From the cell containing the given text, extract its center point as [x, y] coordinate. 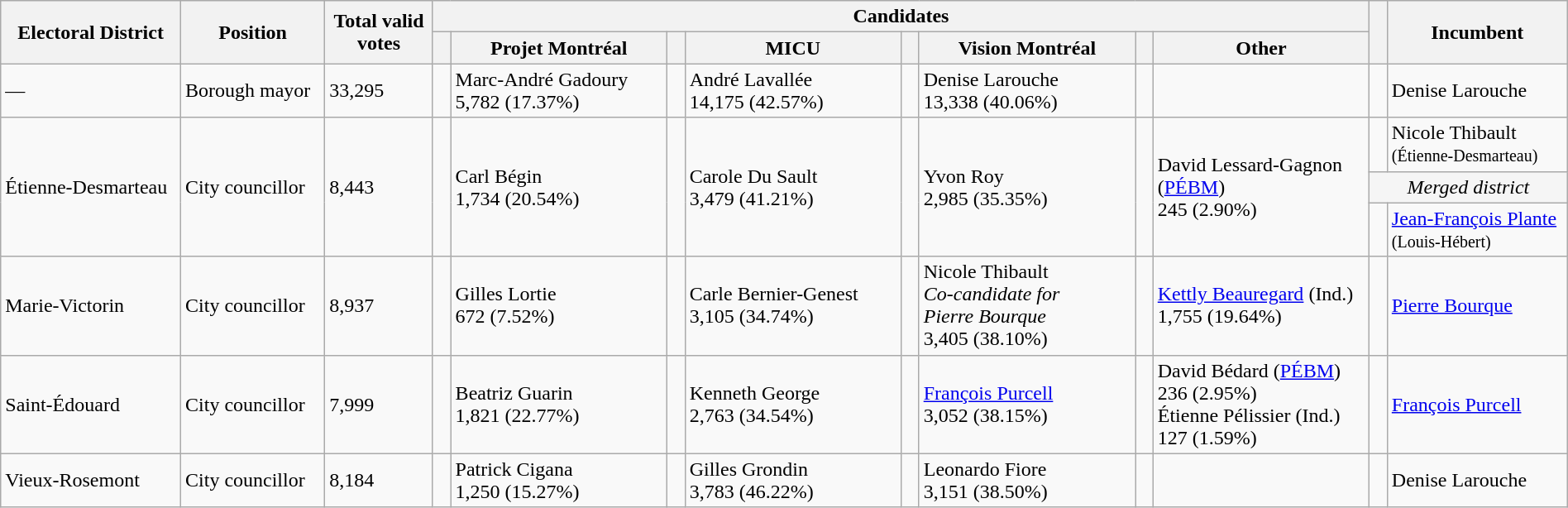
David Lessard-Gagnon (PÉBM) 245 (2.90%) [1260, 187]
MICU [792, 48]
Candidates [901, 17]
François Purcell [1477, 404]
Nicole Thibault(Étienne-Desmarteau) [1477, 144]
André Lavallée14,175 (42.57%) [792, 91]
Merged district [1469, 187]
David Bédard (PÉBM)236 (2.95%)Étienne Pélissier (Ind.)127 (1.59%) [1260, 404]
Carle Bernier-Genest3,105 (34.74%) [792, 306]
Position [253, 32]
Kettly Beauregard (Ind.)1,755 (19.64%) [1260, 306]
Total valid votes [379, 32]
Leonardo Fiore3,151 (38.50%) [1027, 480]
Vieux-Rosemont [91, 480]
Other [1260, 48]
8,443 [379, 187]
Electoral District [91, 32]
Nicole Thibault Co-candidate forPierre Bourque3,405 (38.10%) [1027, 306]
Gilles Grondin3,783 (46.22%) [792, 480]
8,184 [379, 480]
Denise Larouche13,338 (40.06%) [1027, 91]
Incumbent [1477, 32]
Carl Bégin1,734 (20.54%) [559, 187]
Marc-André Gadoury5,782 (17.37%) [559, 91]
Projet Montréal [559, 48]
— [91, 91]
Saint-Édouard [91, 404]
Pierre Bourque [1477, 306]
8,937 [379, 306]
Jean-François Plante(Louis-Hébert) [1477, 230]
Marie-Victorin [91, 306]
33,295 [379, 91]
Borough mayor [253, 91]
Étienne-Desmarteau [91, 187]
Patrick Cigana1,250 (15.27%) [559, 480]
Beatriz Guarin1,821 (22.77%) [559, 404]
Yvon Roy2,985 (35.35%) [1027, 187]
Kenneth George2,763 (34.54%) [792, 404]
François Purcell3,052 (38.15%) [1027, 404]
Gilles Lortie672 (7.52%) [559, 306]
Vision Montréal [1027, 48]
Carole Du Sault3,479 (41.21%) [792, 187]
7,999 [379, 404]
